Return (x, y) of the center of cell containing provided text 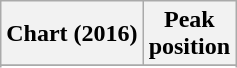
Chart (2016) (72, 34)
Peak position (189, 34)
